Find where the given text appears and provide that cell's center as (x, y) coordinate. 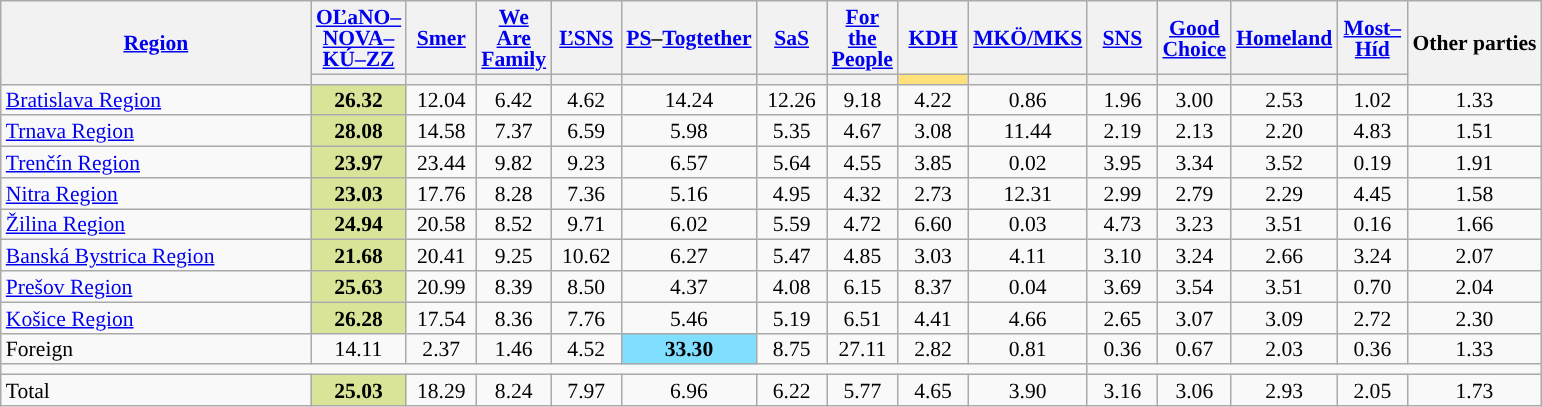
0.04 (1028, 286)
5.47 (792, 256)
3.10 (1122, 256)
5.35 (792, 132)
3.03 (933, 256)
1.02 (1372, 100)
20.99 (441, 286)
3.23 (1194, 224)
PS–Togtether (688, 38)
14.24 (688, 100)
23.03 (358, 194)
4.73 (1122, 224)
17.54 (441, 318)
5.77 (862, 390)
12.26 (792, 100)
11.44 (1028, 132)
9.23 (586, 162)
27.11 (862, 348)
3.09 (1284, 318)
12.31 (1028, 194)
Nitra Region (156, 194)
4.45 (1372, 194)
4.41 (933, 318)
Homeland (1284, 38)
3.34 (1194, 162)
7.97 (586, 390)
2.73 (933, 194)
0.19 (1372, 162)
7.76 (586, 318)
4.52 (586, 348)
9.25 (514, 256)
OĽaNO–NOVA–KÚ–ZZ (358, 38)
20.41 (441, 256)
25.63 (358, 286)
We Are Family (514, 38)
5.64 (792, 162)
8.50 (586, 286)
8.24 (514, 390)
7.36 (586, 194)
6.51 (862, 318)
23.97 (358, 162)
4.32 (862, 194)
1.73 (1474, 390)
3.52 (1284, 162)
6.15 (862, 286)
Žilina Region (156, 224)
21.68 (358, 256)
4.95 (792, 194)
SNS (1122, 38)
24.94 (358, 224)
6.96 (688, 390)
Trenčín Region (156, 162)
0.16 (1372, 224)
8.37 (933, 286)
8.36 (514, 318)
1.51 (1474, 132)
6.59 (586, 132)
17.76 (441, 194)
6.57 (688, 162)
Trnava Region (156, 132)
6.27 (688, 256)
6.42 (514, 100)
2.66 (1284, 256)
Košice Region (156, 318)
2.13 (1194, 132)
14.11 (358, 348)
SaS (792, 38)
2.93 (1284, 390)
8.75 (792, 348)
9.82 (514, 162)
2.72 (1372, 318)
0.02 (1028, 162)
Bratislava Region (156, 100)
MKÖ/MKS (1028, 38)
18.29 (441, 390)
3.85 (933, 162)
0.86 (1028, 100)
6.02 (688, 224)
4.22 (933, 100)
3.08 (933, 132)
Total (156, 390)
20.58 (441, 224)
3.95 (1122, 162)
28.08 (358, 132)
8.52 (514, 224)
ĽSNS (586, 38)
4.67 (862, 132)
3.69 (1122, 286)
2.37 (441, 348)
23.44 (441, 162)
1.66 (1474, 224)
2.53 (1284, 100)
1.46 (514, 348)
4.85 (862, 256)
4.65 (933, 390)
4.08 (792, 286)
5.59 (792, 224)
Other parties (1474, 42)
4.83 (1372, 132)
2.07 (1474, 256)
3.90 (1028, 390)
0.81 (1028, 348)
3.54 (1194, 286)
4.72 (862, 224)
9.71 (586, 224)
1.58 (1474, 194)
12.04 (441, 100)
5.98 (688, 132)
Region (156, 42)
5.19 (792, 318)
10.62 (586, 256)
2.19 (1122, 132)
Banská Bystrica Region (156, 256)
0.70 (1372, 286)
5.46 (688, 318)
6.60 (933, 224)
2.03 (1284, 348)
2.82 (933, 348)
4.37 (688, 286)
4.62 (586, 100)
2.20 (1284, 132)
For the People (862, 38)
8.39 (514, 286)
2.29 (1284, 194)
1.96 (1122, 100)
4.55 (862, 162)
33.30 (688, 348)
3.06 (1194, 390)
25.03 (358, 390)
26.32 (358, 100)
Most–Híd (1372, 38)
Prešov Region (156, 286)
0.67 (1194, 348)
4.11 (1028, 256)
2.30 (1474, 318)
Good Choice (1194, 38)
3.16 (1122, 390)
5.16 (688, 194)
1.91 (1474, 162)
3.00 (1194, 100)
4.66 (1028, 318)
9.18 (862, 100)
Foreign (156, 348)
2.99 (1122, 194)
26.28 (358, 318)
Smer (441, 38)
3.07 (1194, 318)
7.37 (514, 132)
2.65 (1122, 318)
8.28 (514, 194)
2.79 (1194, 194)
6.22 (792, 390)
0.03 (1028, 224)
2.05 (1372, 390)
14.58 (441, 132)
2.04 (1474, 286)
KDH (933, 38)
